Provide the (X, Y) coordinate of the cell's center where the given text is located.  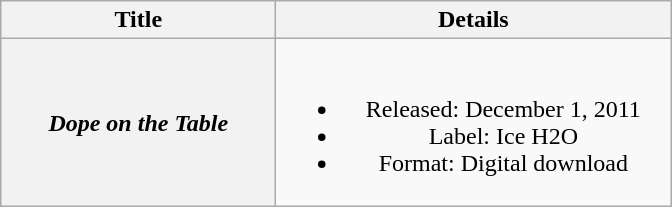
Details (474, 20)
Dope on the Table (138, 122)
Released: December 1, 2011Label: Ice H2OFormat: Digital download (474, 122)
Title (138, 20)
